Return the (X, Y) coordinate for the center point of the cell that contains the specified text.  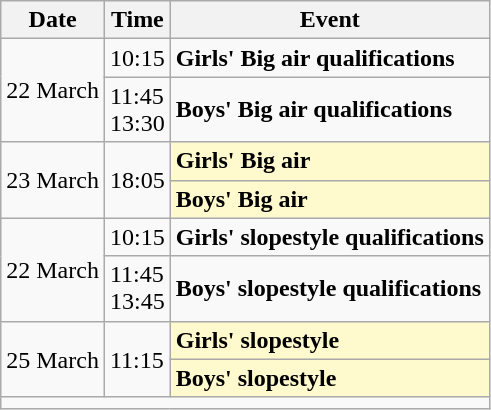
Time (137, 20)
Boys' Big air qualifications (330, 110)
Girls' Big air (330, 161)
Boys' slopestyle qualifications (330, 288)
Date (53, 20)
11:15 (137, 359)
23 March (53, 180)
Girls' Big air qualifications (330, 58)
11:4513:30 (137, 110)
Girls' slopestyle (330, 340)
Boys' slopestyle (330, 378)
18:05 (137, 180)
Boys' Big air (330, 199)
Girls' slopestyle qualifications (330, 237)
Event (330, 20)
11:4513:45 (137, 288)
25 March (53, 359)
